Find where the given text appears and provide that cell's center as (X, Y) coordinate. 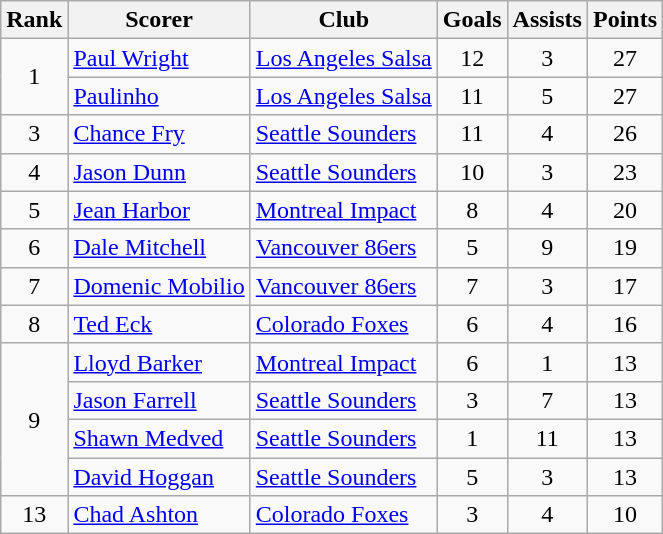
Goals (472, 20)
Chad Ashton (159, 515)
17 (624, 286)
Club (344, 20)
Paul Wright (159, 58)
26 (624, 134)
20 (624, 210)
19 (624, 248)
Jean Harbor (159, 210)
Rank (34, 20)
Chance Fry (159, 134)
Points (624, 20)
Jason Farrell (159, 400)
16 (624, 324)
12 (472, 58)
23 (624, 172)
Domenic Mobilio (159, 286)
Paulinho (159, 96)
Assists (547, 20)
Jason Dunn (159, 172)
Ted Eck (159, 324)
Shawn Medved (159, 438)
David Hoggan (159, 477)
Scorer (159, 20)
Dale Mitchell (159, 248)
Lloyd Barker (159, 362)
